Locate the cell with the specified text and output its [X, Y] center coordinate. 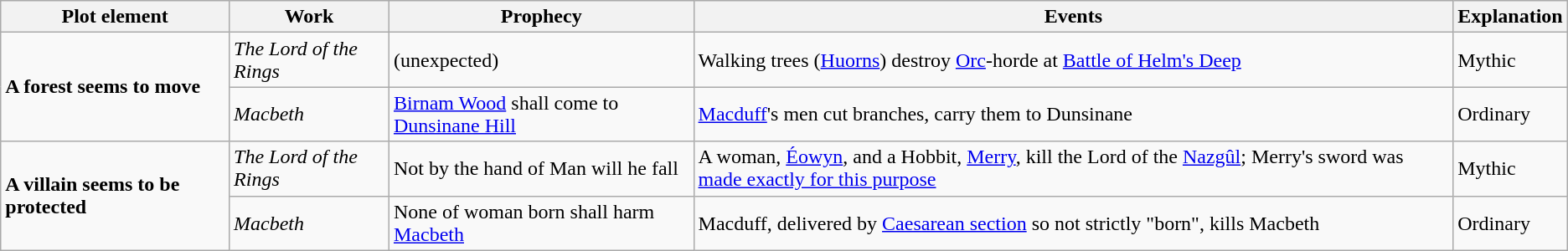
Plot element [116, 17]
Explanation [1511, 17]
Events [1074, 17]
Work [310, 17]
None of woman born shall harm Macbeth [541, 223]
Walking trees (Huorns) destroy Orc-horde at Battle of Helm's Deep [1074, 60]
Macduff, delivered by Caesarean section so not strictly "born", kills Macbeth [1074, 223]
A woman, Éowyn, and a Hobbit, Merry, kill the Lord of the Nazgûl; Merry's sword was made exactly for this purpose [1074, 169]
A villain seems to be protected [116, 196]
Birnam Wood shall come to Dunsinane Hill [541, 114]
Macduff's men cut branches, carry them to Dunsinane [1074, 114]
(unexpected) [541, 60]
Prophecy [541, 17]
A forest seems to move [116, 87]
Not by the hand of Man will he fall [541, 169]
